For the text-containing cell, return its midpoint in (x, y) coordinate format. 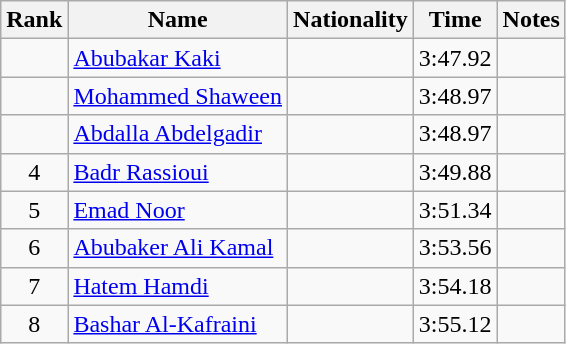
Name (178, 20)
3:51.34 (455, 210)
8 (34, 324)
Abubakar Kaki (178, 58)
Nationality (351, 20)
Abdalla Abdelgadir (178, 134)
5 (34, 210)
4 (34, 172)
7 (34, 286)
3:47.92 (455, 58)
3:49.88 (455, 172)
Badr Rassioui (178, 172)
Rank (34, 20)
3:55.12 (455, 324)
3:53.56 (455, 248)
Mohammed Shaween (178, 96)
3:54.18 (455, 286)
Notes (531, 20)
Abubaker Ali Kamal (178, 248)
6 (34, 248)
Time (455, 20)
Bashar Al-Kafraini (178, 324)
Emad Noor (178, 210)
Hatem Hamdi (178, 286)
